Determine the (X, Y) coordinate at the center of the cell enclosing the given text.  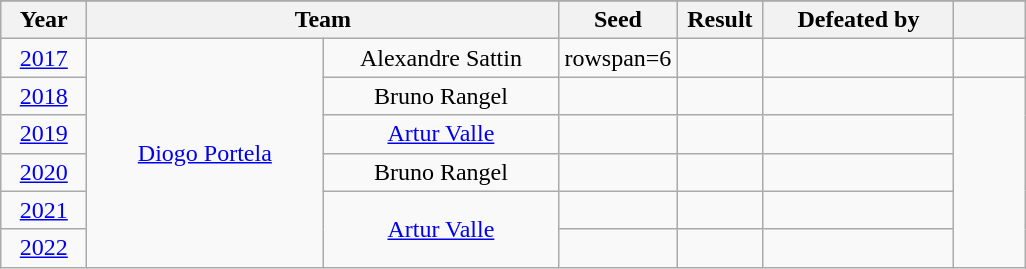
Team (323, 20)
2021 (44, 210)
2020 (44, 172)
2018 (44, 96)
Alexandre Sattin (441, 58)
Diogo Portela (205, 153)
2017 (44, 58)
2019 (44, 134)
Defeated by (858, 20)
Seed (618, 20)
2022 (44, 248)
rowspan=6 (618, 58)
Year (44, 20)
Result (720, 20)
